Detect which cell encompasses the target text, then output its [x, y] center coordinate. 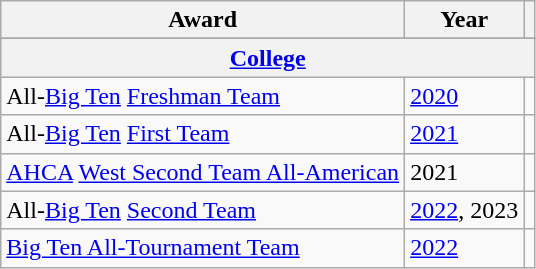
All-Big Ten Second Team [203, 210]
2022 [464, 248]
2020 [464, 96]
Big Ten All-Tournament Team [203, 248]
All-Big Ten First Team [203, 134]
AHCA West Second Team All-American [203, 172]
Award [203, 20]
All-Big Ten Freshman Team [203, 96]
College [268, 58]
Year [464, 20]
2022, 2023 [464, 210]
